From the cell containing the given text, extract its center point as (X, Y) coordinate. 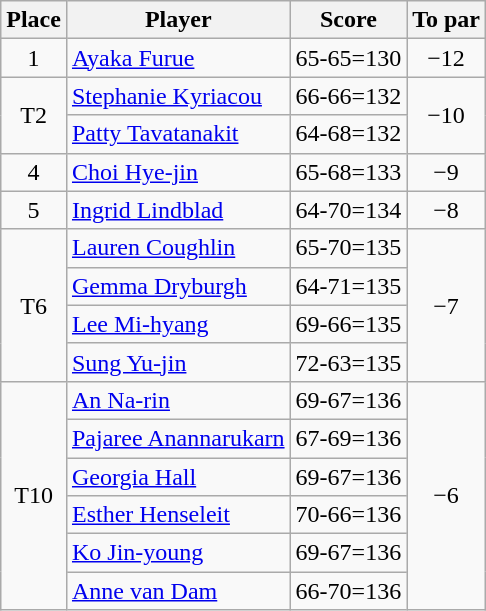
−7 (446, 305)
−12 (446, 58)
65-68=133 (348, 172)
67-69=136 (348, 438)
−9 (446, 172)
Player (178, 20)
4 (34, 172)
70-66=136 (348, 515)
Lauren Coughlin (178, 248)
66-70=136 (348, 591)
64-71=135 (348, 286)
−8 (446, 210)
Lee Mi-hyang (178, 324)
T6 (34, 305)
64-68=132 (348, 134)
Choi Hye-jin (178, 172)
Sung Yu-jin (178, 362)
66-66=132 (348, 96)
Stephanie Kyriacou (178, 96)
Esther Henseleit (178, 515)
Ayaka Furue (178, 58)
Ingrid Lindblad (178, 210)
T10 (34, 495)
65-65=130 (348, 58)
5 (34, 210)
To par (446, 20)
Gemma Dryburgh (178, 286)
Score (348, 20)
65-70=135 (348, 248)
−6 (446, 495)
Georgia Hall (178, 477)
Anne van Dam (178, 591)
69-66=135 (348, 324)
An Na-rin (178, 400)
1 (34, 58)
Pajaree Anannarukarn (178, 438)
T2 (34, 115)
Ko Jin-young (178, 553)
−10 (446, 115)
Place (34, 20)
72-63=135 (348, 362)
Patty Tavatanakit (178, 134)
64-70=134 (348, 210)
